Locate the cell with the specified text and output its [X, Y] center coordinate. 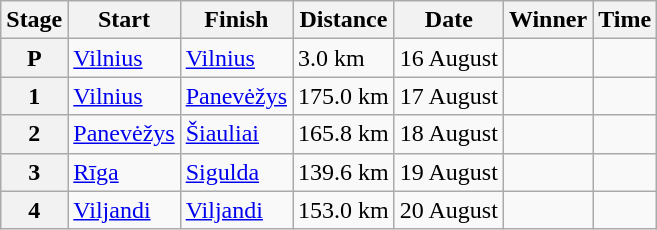
17 August [448, 96]
1 [34, 96]
Winner [548, 20]
3 [34, 172]
Time [625, 20]
Šiauliai [236, 134]
Date [448, 20]
Stage [34, 20]
175.0 km [344, 96]
153.0 km [344, 210]
P [34, 58]
16 August [448, 58]
Start [124, 20]
Finish [236, 20]
4 [34, 210]
165.8 km [344, 134]
Distance [344, 20]
3.0 km [344, 58]
139.6 km [344, 172]
18 August [448, 134]
Rīga [124, 172]
Sigulda [236, 172]
2 [34, 134]
19 August [448, 172]
20 August [448, 210]
